From the cell containing the given text, extract its center point as [X, Y] coordinate. 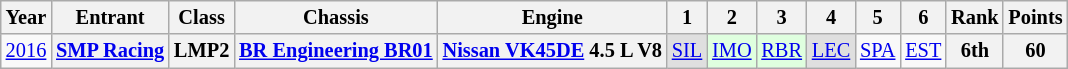
6th [974, 51]
1 [687, 17]
Entrant [110, 17]
2 [732, 17]
SMP Racing [110, 51]
Nissan VK45DE 4.5 L V8 [552, 51]
SIL [687, 51]
BR Engineering BR01 [336, 51]
LMP2 [202, 51]
Points [1035, 17]
Engine [552, 17]
60 [1035, 51]
6 [923, 17]
4 [831, 17]
Year [26, 17]
RBR [781, 51]
Rank [974, 17]
SPA [878, 51]
Chassis [336, 17]
LEC [831, 51]
IMO [732, 51]
2016 [26, 51]
EST [923, 51]
Class [202, 17]
5 [878, 17]
3 [781, 17]
